From the cell containing the given text, extract its center point as (x, y) coordinate. 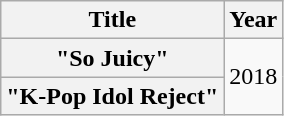
Title (112, 20)
2018 (254, 77)
"K-Pop Idol Reject" (112, 96)
"So Juicy" (112, 58)
Year (254, 20)
